Search for the cell housing the specified text and yield its [X, Y] center coordinate. 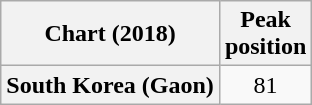
Chart (2018) [110, 34]
South Korea (Gaon) [110, 85]
81 [265, 85]
Peakposition [265, 34]
